Detect which cell encompasses the target text, then output its (X, Y) center coordinate. 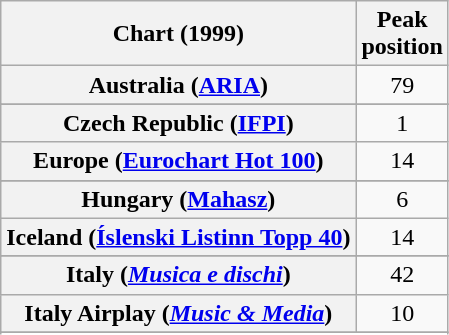
Italy (Musica e dischi) (178, 275)
Italy Airplay (Music & Media) (178, 313)
Hungary (Mahasz) (178, 199)
1 (402, 123)
Iceland (Íslenski Listinn Topp 40) (178, 237)
79 (402, 85)
Peakposition (402, 34)
10 (402, 313)
Czech Republic (IFPI) (178, 123)
6 (402, 199)
42 (402, 275)
Australia (ARIA) (178, 85)
Chart (1999) (178, 34)
Europe (Eurochart Hot 100) (178, 161)
